Provide the (x, y) coordinate of the cell's center where the given text is located.  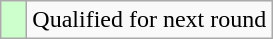
Qualified for next round (150, 20)
